Return the [x, y] coordinate for the center point of the cell that contains the specified text.  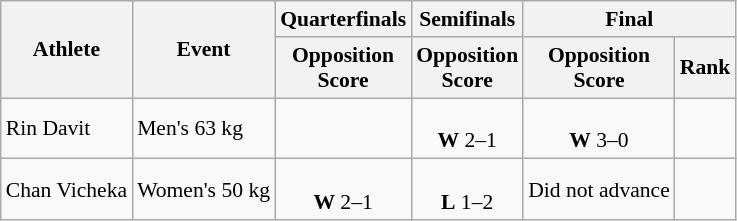
Final [629, 19]
Athlete [66, 50]
Quarterfinals [343, 19]
Rin Davit [66, 128]
Chan Vicheka [66, 190]
Semifinals [467, 19]
Rank [706, 68]
Event [204, 50]
Did not advance [599, 190]
Women's 50 kg [204, 190]
W 3–0 [599, 128]
L 1–2 [467, 190]
Men's 63 kg [204, 128]
